Pinpoint the cell where the given text exists, returning its [X, Y] midpoint coordinate. 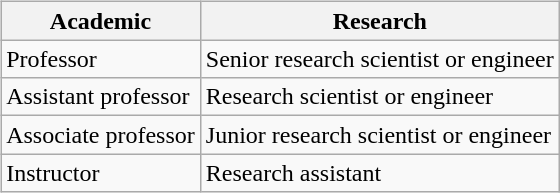
Research scientist or engineer [380, 97]
Research assistant [380, 173]
Senior research scientist or engineer [380, 59]
Instructor [101, 173]
Research [380, 21]
Academic [101, 21]
Associate professor [101, 135]
Junior research scientist or engineer [380, 135]
Assistant professor [101, 97]
Professor [101, 59]
